Scan for the cell matching the given text and deliver its (x, y) coordinate at center. 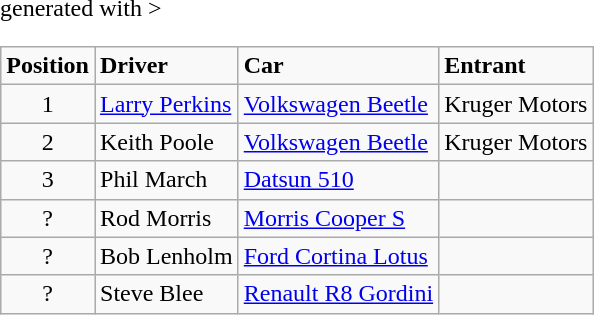
Rod Morris (166, 218)
Bob Lenholm (166, 256)
Phil March (166, 180)
2 (48, 142)
Position (48, 66)
1 (48, 104)
3 (48, 180)
Car (338, 66)
Morris Cooper S (338, 218)
Larry Perkins (166, 104)
Datsun 510 (338, 180)
Entrant (516, 66)
Driver (166, 66)
Keith Poole (166, 142)
Steve Blee (166, 294)
Ford Cortina Lotus (338, 256)
Renault R8 Gordini (338, 294)
